Return the [X, Y] coordinate for the center point of the cell that contains the specified text.  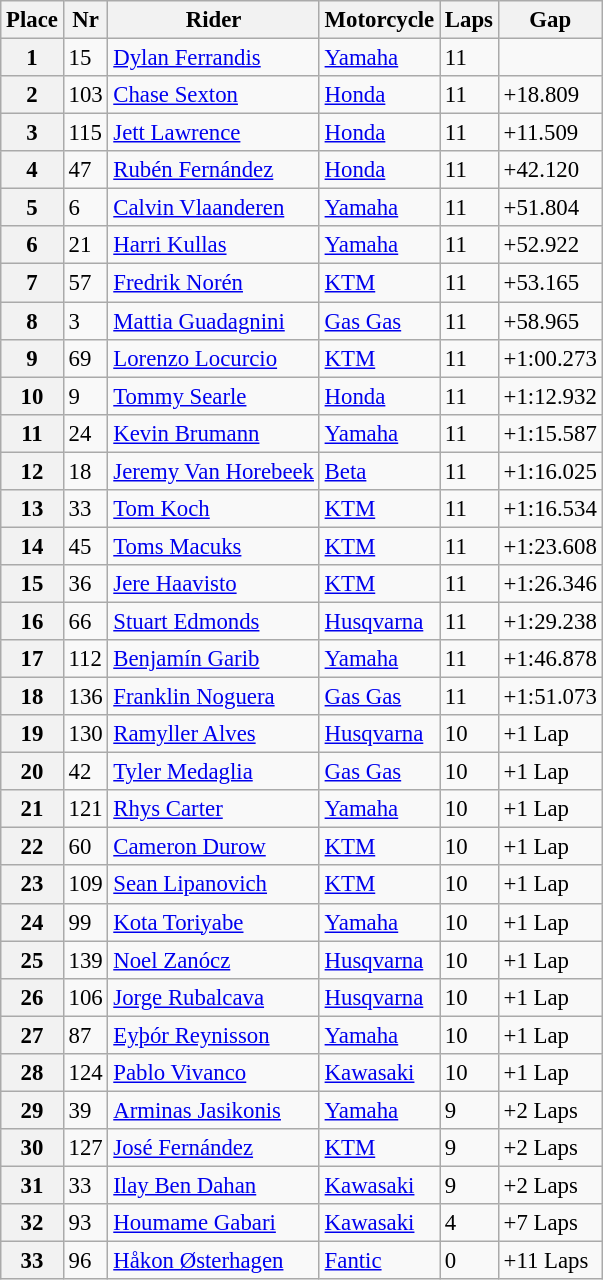
Calvin Vlaanderen [214, 208]
60 [86, 847]
106 [86, 997]
26 [32, 997]
Cameron Durow [214, 847]
Beta [379, 471]
0 [470, 1261]
39 [86, 1110]
99 [86, 922]
+52.922 [550, 245]
47 [86, 170]
Arminas Jasikonis [214, 1110]
Kevin Brumann [214, 433]
Benjamín Garib [214, 659]
Kota Toriyabe [214, 922]
Ilay Ben Dahan [214, 1185]
Pablo Vivanco [214, 1073]
29 [32, 1110]
Rhys Carter [214, 809]
Stuart Edmonds [214, 621]
+18.809 [550, 95]
19 [32, 734]
5 [32, 208]
31 [32, 1185]
22 [32, 847]
124 [86, 1073]
Håkon Østerhagen [214, 1261]
Tommy Searle [214, 396]
Rider [214, 20]
Franklin Noguera [214, 697]
Noel Zanócz [214, 960]
+1:46.878 [550, 659]
+53.165 [550, 283]
Sean Lipanovich [214, 885]
30 [32, 1148]
136 [86, 697]
Nr [86, 20]
Gap [550, 20]
17 [32, 659]
Laps [470, 20]
12 [32, 471]
96 [86, 1261]
Fredrik Norén [214, 283]
13 [32, 509]
Place [32, 20]
87 [86, 1035]
25 [32, 960]
+58.965 [550, 321]
7 [32, 283]
45 [86, 546]
+51.804 [550, 208]
Jorge Rubalcava [214, 997]
23 [32, 885]
112 [86, 659]
Dylan Ferrandis [214, 58]
27 [32, 1035]
+1:00.273 [550, 358]
+1:15.587 [550, 433]
+1:12.932 [550, 396]
109 [86, 885]
121 [86, 809]
+11 Laps [550, 1261]
+1:16.534 [550, 509]
57 [86, 283]
+1:26.346 [550, 584]
115 [86, 133]
Jett Lawrence [214, 133]
127 [86, 1148]
28 [32, 1073]
16 [32, 621]
139 [86, 960]
+1:51.073 [550, 697]
103 [86, 95]
Ramyller Alves [214, 734]
Jeremy Van Horebeek [214, 471]
20 [32, 772]
Harri Kullas [214, 245]
José Fernández [214, 1148]
130 [86, 734]
8 [32, 321]
14 [32, 546]
Lorenzo Locurcio [214, 358]
93 [86, 1223]
Rubén Fernández [214, 170]
Mattia Guadagnini [214, 321]
69 [86, 358]
Jere Haavisto [214, 584]
Eyþór Reynisson [214, 1035]
1 [32, 58]
36 [86, 584]
Toms Macuks [214, 546]
Chase Sexton [214, 95]
Fantic [379, 1261]
+1:23.608 [550, 546]
Tyler Medaglia [214, 772]
Tom Koch [214, 509]
+11.509 [550, 133]
32 [32, 1223]
Houmame Gabari [214, 1223]
Motorcycle [379, 20]
+1:29.238 [550, 621]
2 [32, 95]
66 [86, 621]
42 [86, 772]
+42.120 [550, 170]
+1:16.025 [550, 471]
+7 Laps [550, 1223]
